For the text-containing cell, return its midpoint in [X, Y] coordinate format. 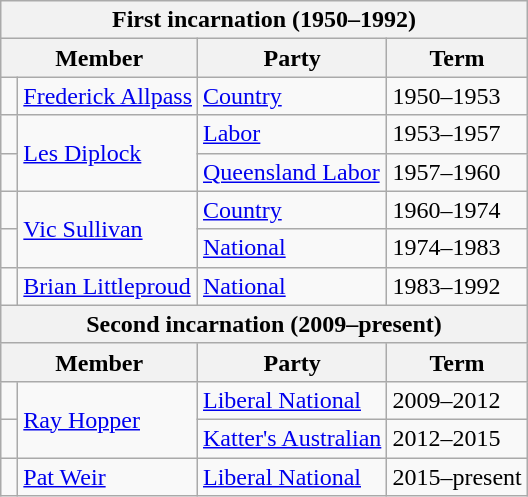
2012–2015 [457, 438]
First incarnation (1950–1992) [264, 20]
1983–1992 [457, 286]
1950–1953 [457, 96]
Queensland Labor [292, 172]
Ray Hopper [108, 419]
Labor [292, 134]
1974–1983 [457, 248]
2009–2012 [457, 400]
Frederick Allpass [108, 96]
1953–1957 [457, 134]
Katter's Australian [292, 438]
2015–present [457, 477]
Pat Weir [108, 477]
Vic Sullivan [108, 229]
1957–1960 [457, 172]
Brian Littleproud [108, 286]
1960–1974 [457, 210]
Second incarnation (2009–present) [264, 324]
Les Diplock [108, 153]
